Scan for the cell matching the given text and deliver its [X, Y] coordinate at center. 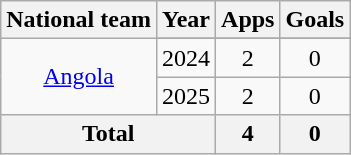
Total [108, 134]
Angola [79, 77]
National team [79, 20]
Year [186, 20]
2024 [186, 58]
2025 [186, 96]
Apps [248, 20]
4 [248, 134]
Goals [315, 20]
